Return (X, Y) of the center of cell containing provided text 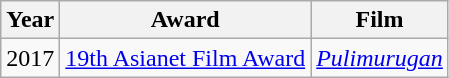
2017 (30, 58)
Year (30, 20)
Film (380, 20)
19th Asianet Film Award (186, 58)
Pulimurugan (380, 58)
Award (186, 20)
